Capture the cell that displays the provided text and extract its [X, Y] central coordinate. 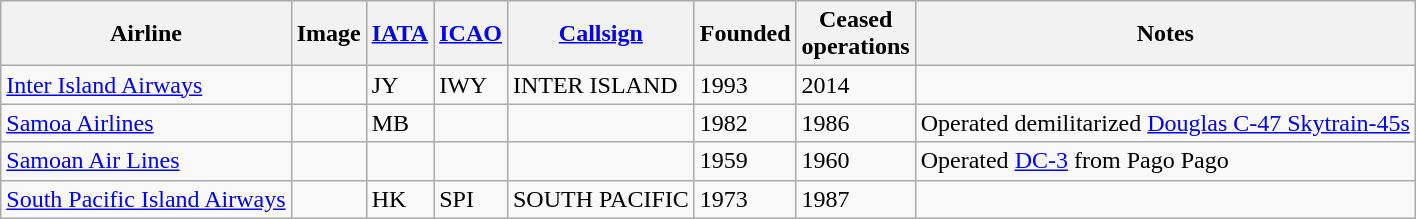
Samoan Air Lines [146, 161]
Operated DC-3 from Pago Pago [1165, 161]
1960 [856, 161]
Ceasedoperations [856, 34]
South Pacific Island Airways [146, 199]
1993 [745, 85]
Operated demilitarized Douglas C-47 Skytrain-45s [1165, 123]
ICAO [471, 34]
1987 [856, 199]
1973 [745, 199]
Notes [1165, 34]
IWY [471, 85]
MB [400, 123]
Inter Island Airways [146, 85]
Image [328, 34]
IATA [400, 34]
INTER ISLAND [600, 85]
1986 [856, 123]
Airline [146, 34]
1982 [745, 123]
2014 [856, 85]
SOUTH PACIFIC [600, 199]
1959 [745, 161]
Callsign [600, 34]
SPI [471, 199]
Founded [745, 34]
HK [400, 199]
JY [400, 85]
Samoa Airlines [146, 123]
